Find where the given text appears and provide that cell's center as (X, Y) coordinate. 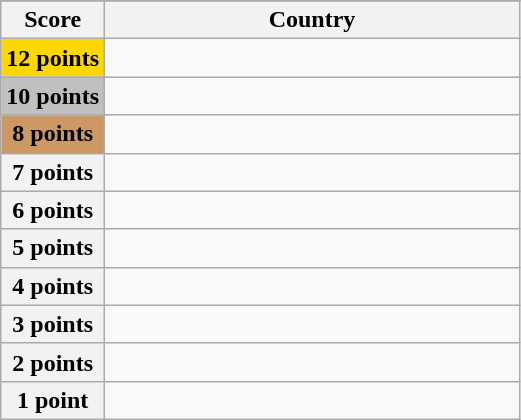
Score (53, 20)
10 points (53, 96)
2 points (53, 362)
8 points (53, 134)
5 points (53, 248)
Country (312, 20)
3 points (53, 324)
7 points (53, 172)
4 points (53, 286)
12 points (53, 58)
6 points (53, 210)
1 point (53, 400)
